For the text-containing cell, return its midpoint in [x, y] coordinate format. 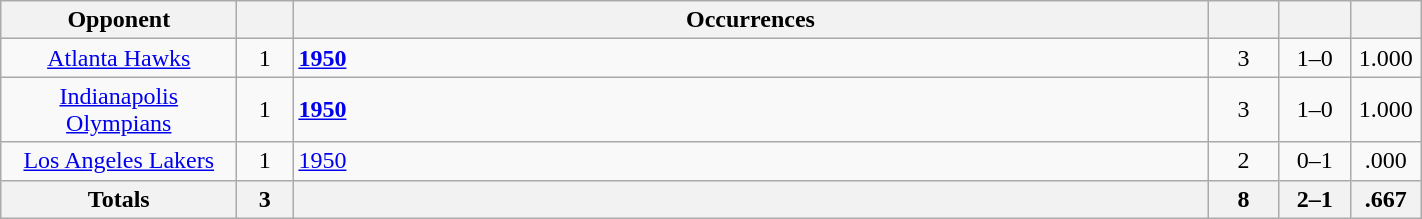
.667 [1386, 199]
Totals [119, 199]
Atlanta Hawks [119, 58]
0–1 [1314, 161]
8 [1244, 199]
Los Angeles Lakers [119, 161]
.000 [1386, 161]
Opponent [119, 20]
2–1 [1314, 199]
2 [1244, 161]
Indianapolis Olympians [119, 110]
Occurrences [750, 20]
